Detect which cell encompasses the target text, then output its (X, Y) center coordinate. 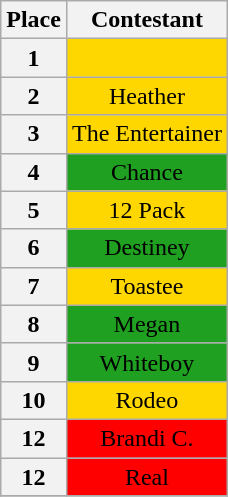
1 (34, 58)
Contestant (146, 20)
Destiney (146, 248)
8 (34, 324)
6 (34, 248)
3 (34, 134)
9 (34, 362)
Place (34, 20)
7 (34, 286)
Whiteboy (146, 362)
Chance (146, 172)
Real (146, 477)
Brandi C. (146, 438)
Megan (146, 324)
10 (34, 400)
5 (34, 210)
4 (34, 172)
Heather (146, 96)
2 (34, 96)
Rodeo (146, 400)
The Entertainer (146, 134)
Toastee (146, 286)
12 Pack (146, 210)
